Search for the cell housing the specified text and yield its [X, Y] center coordinate. 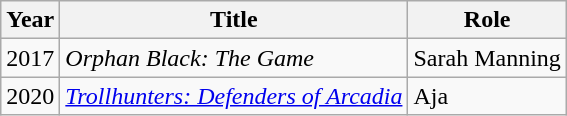
Trollhunters: Defenders of Arcadia [234, 96]
Aja [487, 96]
2017 [30, 58]
Role [487, 20]
2020 [30, 96]
Title [234, 20]
Orphan Black: The Game [234, 58]
Year [30, 20]
Sarah Manning [487, 58]
